Extract the (X, Y) coordinate from the center of the cell holding the provided text.  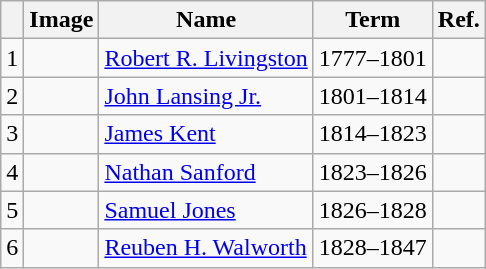
Nathan Sanford (206, 172)
1777–1801 (372, 58)
2 (12, 96)
Samuel Jones (206, 210)
3 (12, 134)
5 (12, 210)
1826–1828 (372, 210)
Image (62, 20)
1 (12, 58)
Robert R. Livingston (206, 58)
4 (12, 172)
Reuben H. Walworth (206, 248)
1801–1814 (372, 96)
Term (372, 20)
1823–1826 (372, 172)
1828–1847 (372, 248)
6 (12, 248)
John Lansing Jr. (206, 96)
Ref. (458, 20)
Name (206, 20)
1814–1823 (372, 134)
James Kent (206, 134)
